Identify which cell holds the provided text, then report its (x, y) central coordinate. 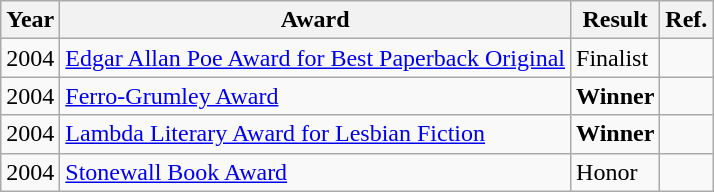
Finalist (616, 58)
Ref. (686, 20)
Year (30, 20)
Award (316, 20)
Result (616, 20)
Ferro-Grumley Award (316, 96)
Stonewall Book Award (316, 172)
Honor (616, 172)
Edgar Allan Poe Award for Best Paperback Original (316, 58)
Lambda Literary Award for Lesbian Fiction (316, 134)
